Extract the (X, Y) coordinate from the center of the cell holding the provided text.  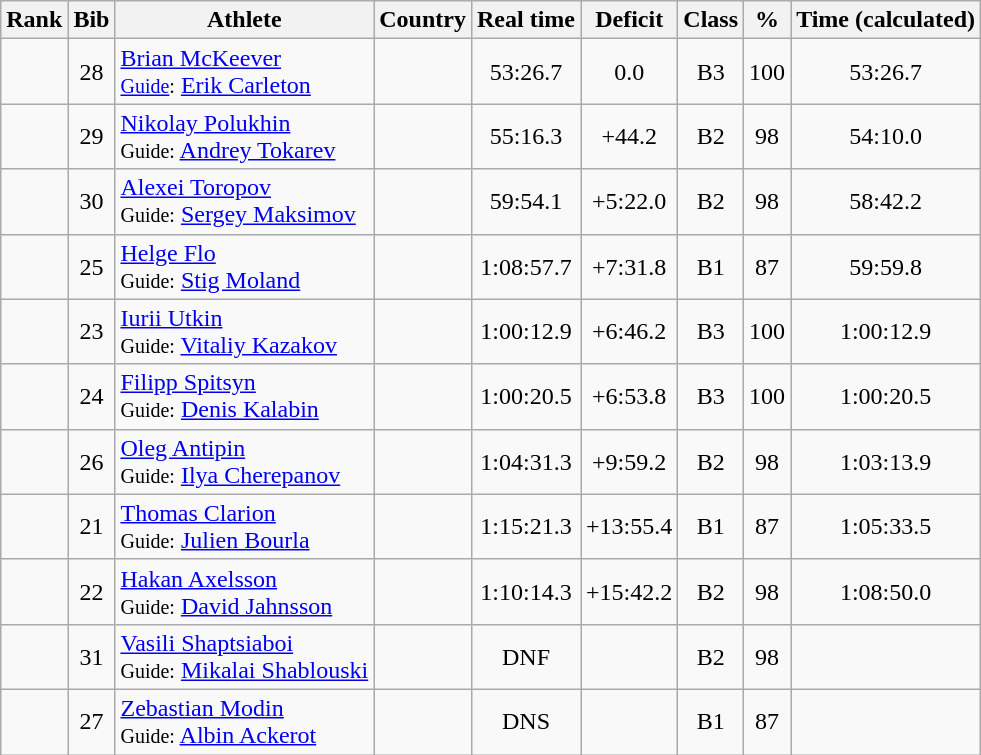
+15:42.2 (630, 592)
26 (92, 462)
0.0 (630, 72)
21 (92, 526)
Filipp SpitsynGuide: Denis Kalabin (244, 396)
Class (711, 20)
1:10:14.3 (526, 592)
1:03:13.9 (886, 462)
Nikolay PolukhinGuide: Andrey Tokarev (244, 136)
Rank (34, 20)
1:05:33.5 (886, 526)
1:08:57.7 (526, 266)
+9:59.2 (630, 462)
23 (92, 332)
59:59.8 (886, 266)
Time (calculated) (886, 20)
58:42.2 (886, 202)
29 (92, 136)
1:04:31.3 (526, 462)
+13:55.4 (630, 526)
DNF (526, 656)
+5:22.0 (630, 202)
27 (92, 722)
1:15:21.3 (526, 526)
59:54.1 (526, 202)
Thomas ClarionGuide: Julien Bourla (244, 526)
Athlete (244, 20)
30 (92, 202)
DNS (526, 722)
Hakan AxelssonGuide: David Jahnsson (244, 592)
Vasili ShaptsiaboiGuide: Mikalai Shablouski (244, 656)
% (768, 20)
Deficit (630, 20)
+7:31.8 (630, 266)
54:10.0 (886, 136)
25 (92, 266)
Alexei ToropovGuide: Sergey Maksimov (244, 202)
+6:53.8 (630, 396)
Oleg AntipinGuide: Ilya Cherepanov (244, 462)
31 (92, 656)
Brian McKeeverGuide: Erik Carleton (244, 72)
+6:46.2 (630, 332)
55:16.3 (526, 136)
Real time (526, 20)
24 (92, 396)
+44.2 (630, 136)
Bib (92, 20)
Iurii UtkinGuide: Vitaliy Kazakov (244, 332)
28 (92, 72)
22 (92, 592)
Zebastian ModinGuide: Albin Ackerot (244, 722)
1:08:50.0 (886, 592)
Helge FloGuide: Stig Moland (244, 266)
Country (423, 20)
